Pinpoint the cell where the given text exists, returning its (x, y) midpoint coordinate. 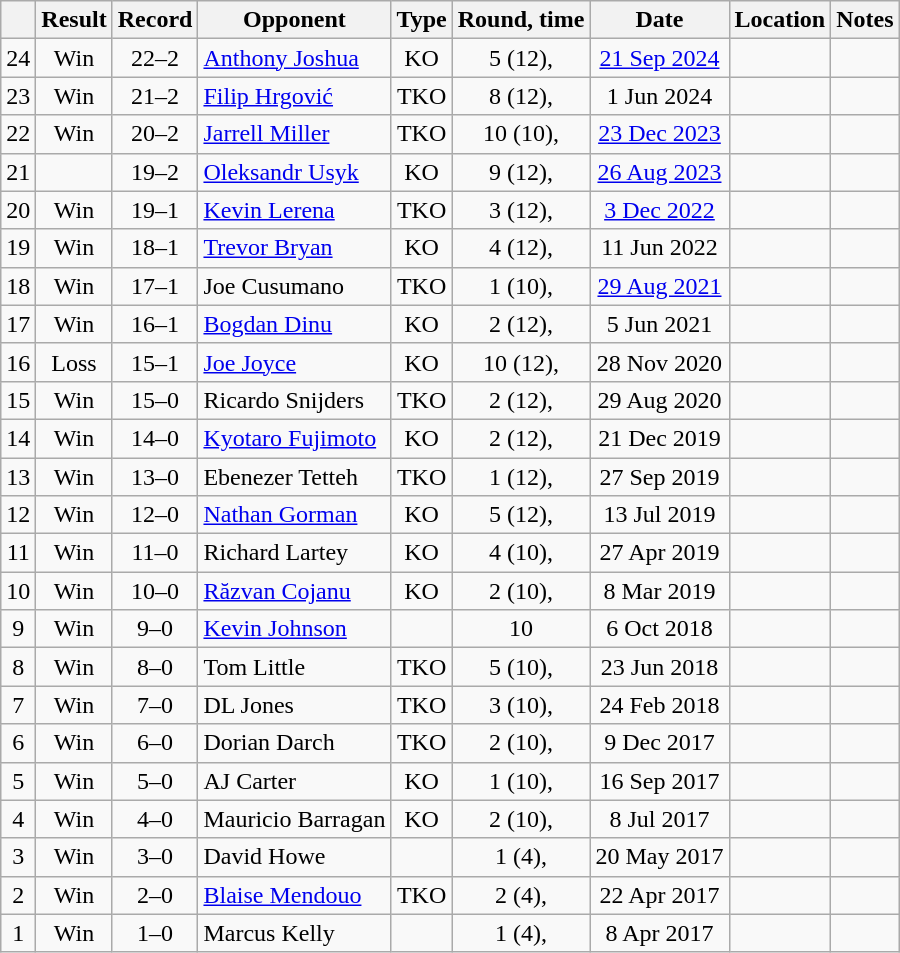
Round, time (521, 20)
16–1 (155, 324)
2–0 (155, 895)
5 (18, 781)
22 Apr 2017 (660, 895)
4–0 (155, 819)
1 (12), (521, 477)
18–1 (155, 248)
Opponent (294, 20)
Result (74, 20)
8 (12), (521, 96)
10–0 (155, 591)
2 (4), (521, 895)
7 (18, 705)
8–0 (155, 667)
Kevin Johnson (294, 629)
11 Jun 2022 (660, 248)
3 (10), (521, 705)
6–0 (155, 743)
22–2 (155, 58)
8 Apr 2017 (660, 933)
2 (18, 895)
21 (18, 172)
12–0 (155, 515)
David Howe (294, 857)
14 (18, 438)
11 (18, 553)
23 Dec 2023 (660, 134)
21 Dec 2019 (660, 438)
15–1 (155, 362)
27 Sep 2019 (660, 477)
20 May 2017 (660, 857)
Loss (74, 362)
15 (18, 400)
Ricardo Snijders (294, 400)
4 (10), (521, 553)
Type (422, 20)
13 (18, 477)
Record (155, 20)
19–1 (155, 210)
Notes (865, 20)
12 (18, 515)
11–0 (155, 553)
19 (18, 248)
Dorian Darch (294, 743)
18 (18, 286)
8 Jul 2017 (660, 819)
17 (18, 324)
4 (12), (521, 248)
9 Dec 2017 (660, 743)
Ebenezer Tetteh (294, 477)
Date (660, 20)
23 (18, 96)
Joe Joyce (294, 362)
3 Dec 2022 (660, 210)
9 (18, 629)
Răzvan Cojanu (294, 591)
13–0 (155, 477)
10 (12), (521, 362)
3 (12), (521, 210)
29 Aug 2020 (660, 400)
Marcus Kelly (294, 933)
Filip Hrgović (294, 96)
5 (10), (521, 667)
Anthony Joshua (294, 58)
AJ Carter (294, 781)
8 Mar 2019 (660, 591)
26 Aug 2023 (660, 172)
3–0 (155, 857)
6 Oct 2018 (660, 629)
21–2 (155, 96)
16 (18, 362)
7–0 (155, 705)
24 (18, 58)
6 (18, 743)
Kevin Lerena (294, 210)
27 Apr 2019 (660, 553)
28 Nov 2020 (660, 362)
1–0 (155, 933)
23 Jun 2018 (660, 667)
29 Aug 2021 (660, 286)
5 Jun 2021 (660, 324)
24 Feb 2018 (660, 705)
1 (18, 933)
17–1 (155, 286)
Bogdan Dinu (294, 324)
DL Jones (294, 705)
9–0 (155, 629)
14–0 (155, 438)
5–0 (155, 781)
20 (18, 210)
Mauricio Barragan (294, 819)
Blaise Mendouo (294, 895)
19–2 (155, 172)
Location (780, 20)
Trevor Bryan (294, 248)
4 (18, 819)
3 (18, 857)
8 (18, 667)
10 (10), (521, 134)
9 (12), (521, 172)
Tom Little (294, 667)
Nathan Gorman (294, 515)
20–2 (155, 134)
Richard Lartey (294, 553)
1 Jun 2024 (660, 96)
21 Sep 2024 (660, 58)
16 Sep 2017 (660, 781)
Joe Cusumano (294, 286)
Jarrell Miller (294, 134)
22 (18, 134)
Kyotaro Fujimoto (294, 438)
Oleksandr Usyk (294, 172)
13 Jul 2019 (660, 515)
15–0 (155, 400)
